Scan for the cell matching the given text and deliver its [X, Y] coordinate at center. 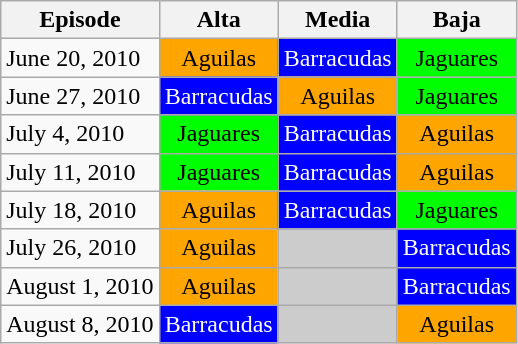
August 8, 2010 [80, 324]
July 11, 2010 [80, 172]
Baja [456, 20]
Alta [218, 20]
August 1, 2010 [80, 286]
June 20, 2010 [80, 58]
July 26, 2010 [80, 248]
July 18, 2010 [80, 210]
Episode [80, 20]
June 27, 2010 [80, 96]
Media [338, 20]
July 4, 2010 [80, 134]
